Find where the given text appears and provide that cell's center as [x, y] coordinate. 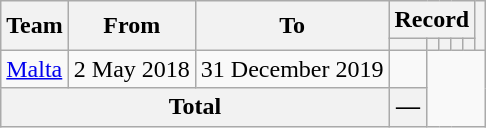
2 May 2018 [132, 69]
— [408, 107]
31 December 2019 [292, 69]
Record [432, 20]
To [292, 26]
Malta [35, 69]
From [132, 26]
Total [195, 107]
Team [35, 26]
